Determine the (X, Y) coordinate at the center of the cell enclosing the given text.  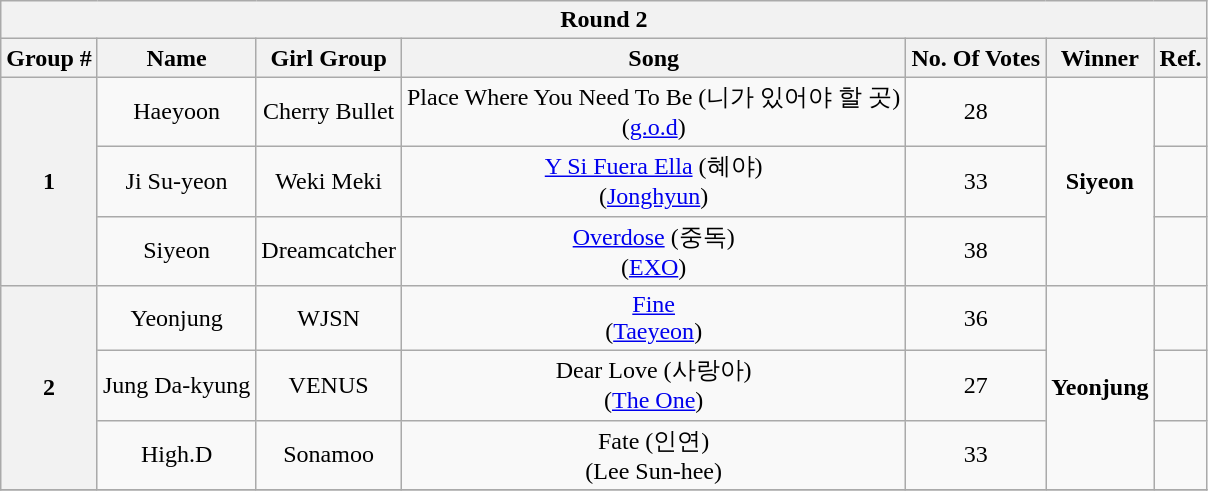
High.D (176, 455)
Winner (1100, 58)
38 (976, 251)
WJSN (329, 318)
Round 2 (604, 20)
Cherry Bullet (329, 112)
Jung Da-kyung (176, 386)
Song (653, 58)
Dear Love (사랑아)(The One) (653, 386)
No. Of Votes (976, 58)
36 (976, 318)
Place Where You Need To Be (니가 있어야 할 곳)(g.o.d) (653, 112)
Ji Su-yeon (176, 181)
Weki Meki (329, 181)
Dreamcatcher (329, 251)
VENUS (329, 386)
Girl Group (329, 58)
Name (176, 58)
27 (976, 386)
Sonamoo (329, 455)
Group # (50, 58)
Overdose (중독)(EXO) (653, 251)
Fine(Taeyeon) (653, 318)
Haeyoon (176, 112)
28 (976, 112)
Y Si Fuera Ella (혜야)(Jonghyun) (653, 181)
1 (50, 182)
2 (50, 388)
Fate (인연)(Lee Sun-hee) (653, 455)
Ref. (1180, 58)
